Identify which cell holds the provided text, then report its (X, Y) central coordinate. 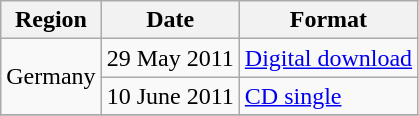
CD single (328, 96)
Digital download (328, 58)
10 June 2011 (170, 96)
Germany (51, 77)
Format (328, 20)
Date (170, 20)
29 May 2011 (170, 58)
Region (51, 20)
